Identify which cell holds the provided text, then report its [x, y] central coordinate. 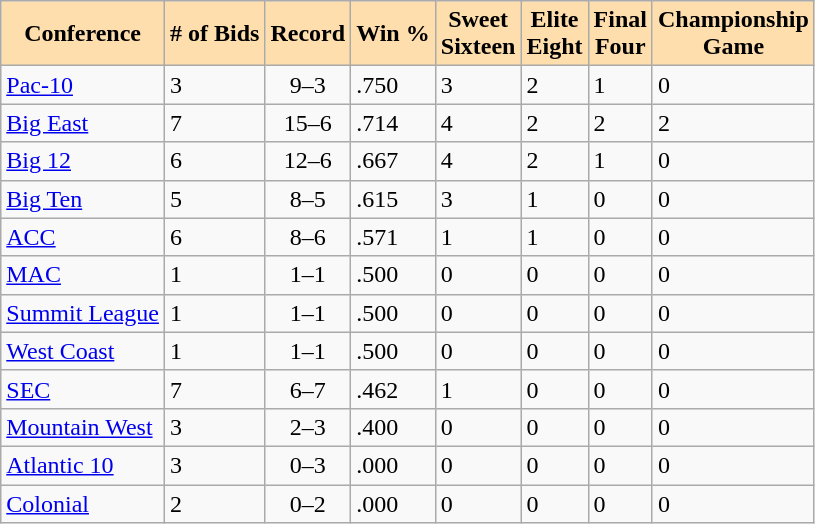
Conference [83, 34]
.400 [394, 427]
Atlantic 10 [83, 465]
FinalFour [620, 34]
8–5 [308, 199]
Big East [83, 123]
2–3 [308, 427]
9–3 [308, 85]
6–7 [308, 389]
SEC [83, 389]
.750 [394, 85]
.714 [394, 123]
Pac-10 [83, 85]
15–6 [308, 123]
Record [308, 34]
EliteEight [554, 34]
MAC [83, 275]
.667 [394, 161]
.571 [394, 237]
8–6 [308, 237]
# of Bids [214, 34]
Colonial [83, 503]
0–3 [308, 465]
West Coast [83, 351]
.462 [394, 389]
5 [214, 199]
Summit League [83, 313]
Win % [394, 34]
Mountain West [83, 427]
Big Ten [83, 199]
ChampionshipGame [733, 34]
SweetSixteen [478, 34]
12–6 [308, 161]
.615 [394, 199]
Big 12 [83, 161]
0–2 [308, 503]
ACC [83, 237]
